Pinpoint the cell where the given text exists, returning its [x, y] midpoint coordinate. 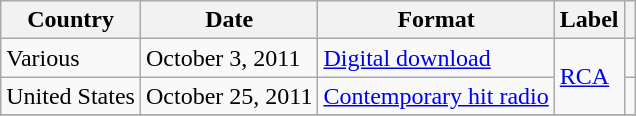
October 3, 2011 [228, 58]
Digital download [436, 58]
RCA [589, 77]
October 25, 2011 [228, 96]
Country [71, 20]
Label [589, 20]
United States [71, 96]
Contemporary hit radio [436, 96]
Format [436, 20]
Various [71, 58]
Date [228, 20]
